Extract the (x, y) coordinate from the center of the cell holding the provided text.  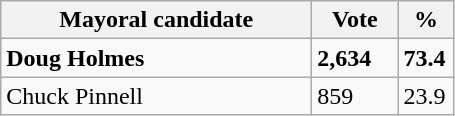
% (426, 20)
73.4 (426, 58)
Vote (355, 20)
23.9 (426, 96)
859 (355, 96)
Chuck Pinnell (156, 96)
Mayoral candidate (156, 20)
Doug Holmes (156, 58)
2,634 (355, 58)
